Determine the [X, Y] coordinate at the center of the cell enclosing the given text.  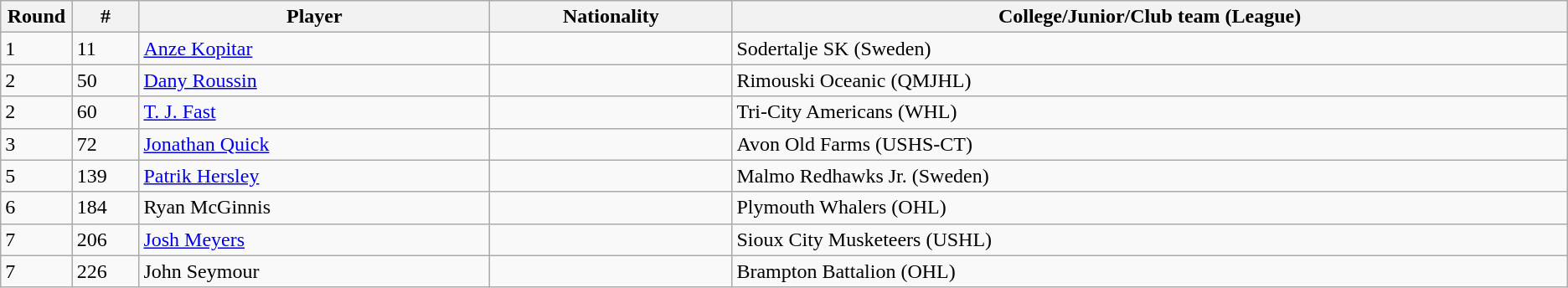
Brampton Battalion (OHL) [1149, 271]
3 [37, 144]
226 [106, 271]
Anze Kopitar [315, 49]
College/Junior/Club team (League) [1149, 17]
Dany Roussin [315, 80]
72 [106, 144]
Round [37, 17]
60 [106, 112]
Ryan McGinnis [315, 208]
Plymouth Whalers (OHL) [1149, 208]
Tri-City Americans (WHL) [1149, 112]
1 [37, 49]
Patrik Hersley [315, 176]
6 [37, 208]
184 [106, 208]
# [106, 17]
T. J. Fast [315, 112]
Avon Old Farms (USHS-CT) [1149, 144]
11 [106, 49]
Sodertalje SK (Sweden) [1149, 49]
Sioux City Musketeers (USHL) [1149, 239]
50 [106, 80]
206 [106, 239]
John Seymour [315, 271]
Nationality [611, 17]
Josh Meyers [315, 239]
139 [106, 176]
Rimouski Oceanic (QMJHL) [1149, 80]
Malmo Redhawks Jr. (Sweden) [1149, 176]
5 [37, 176]
Jonathan Quick [315, 144]
Player [315, 17]
